Find where the given text appears and provide that cell's center as (x, y) coordinate. 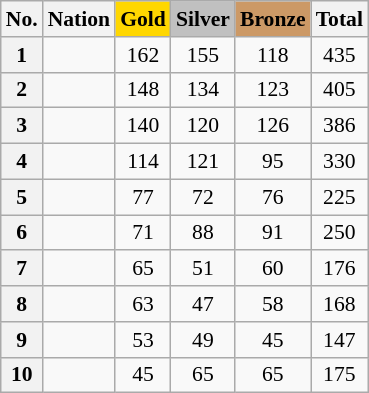
330 (340, 162)
77 (143, 197)
7 (22, 269)
No. (22, 19)
168 (340, 304)
5 (22, 197)
4 (22, 162)
121 (203, 162)
114 (143, 162)
126 (273, 126)
49 (203, 340)
405 (340, 90)
148 (143, 90)
118 (273, 55)
6 (22, 233)
Nation (79, 19)
72 (203, 197)
Silver (203, 19)
10 (22, 375)
250 (340, 233)
8 (22, 304)
123 (273, 90)
Gold (143, 19)
386 (340, 126)
63 (143, 304)
134 (203, 90)
51 (203, 269)
76 (273, 197)
88 (203, 233)
2 (22, 90)
60 (273, 269)
225 (340, 197)
53 (143, 340)
176 (340, 269)
175 (340, 375)
162 (143, 55)
435 (340, 55)
9 (22, 340)
91 (273, 233)
1 (22, 55)
3 (22, 126)
120 (203, 126)
140 (143, 126)
Total (340, 19)
58 (273, 304)
147 (340, 340)
Bronze (273, 19)
95 (273, 162)
47 (203, 304)
71 (143, 233)
155 (203, 55)
